Return the [x, y] coordinate for the center point of the cell that contains the specified text.  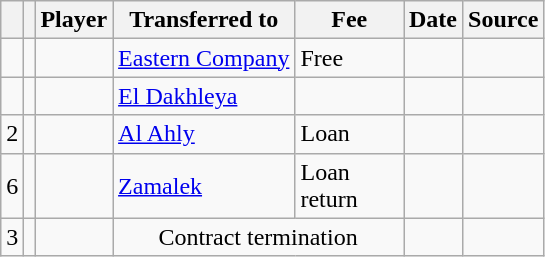
El Dakhleya [204, 96]
Loan return [350, 186]
Player [74, 20]
Date [434, 20]
2 [12, 134]
Fee [350, 20]
Contract termination [258, 237]
Free [350, 58]
Loan [350, 134]
Eastern Company [204, 58]
Al Ahly [204, 134]
Transferred to [204, 20]
Source [504, 20]
3 [12, 237]
Zamalek [204, 186]
6 [12, 186]
